Pinpoint the cell where the given text exists, returning its [x, y] midpoint coordinate. 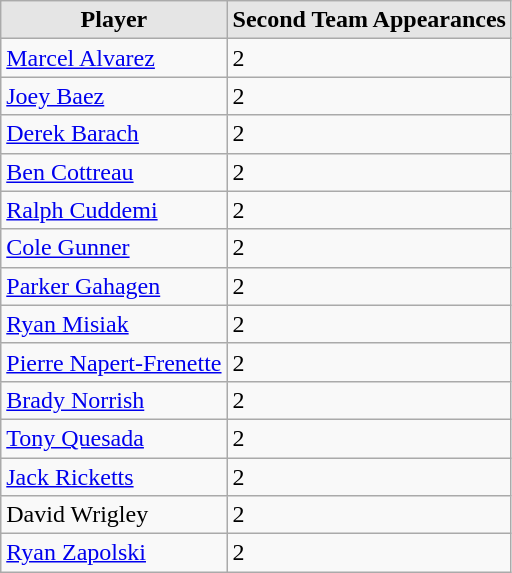
Brady Norrish [114, 400]
David Wrigley [114, 515]
Jack Ricketts [114, 477]
Marcel Alvarez [114, 58]
Joey Baez [114, 96]
Ryan Zapolski [114, 553]
Tony Quesada [114, 438]
Parker Gahagen [114, 286]
Ralph Cuddemi [114, 210]
Ryan Misiak [114, 324]
Second Team Appearances [369, 20]
Player [114, 20]
Cole Gunner [114, 248]
Derek Barach [114, 134]
Pierre Napert-Frenette [114, 362]
Ben Cottreau [114, 172]
